Output the (X, Y) coordinate of the center of the cell containing the given text.  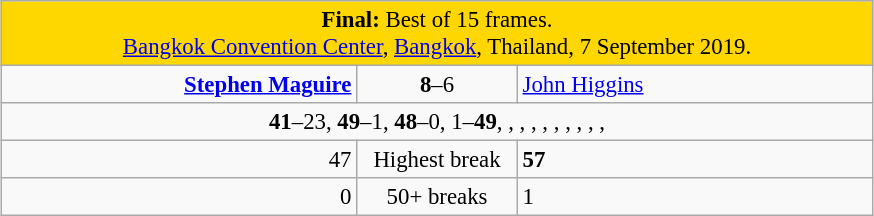
Final: Best of 15 frames. Bangkok Convention Center, Bangkok, Thailand, 7 September 2019. (437, 34)
Stephen Maguire (179, 85)
John Higgins (695, 85)
50+ breaks (438, 197)
Highest break (438, 160)
57 (695, 160)
1 (695, 197)
8–6 (438, 85)
41–23, 49–1, 48–0, 1–49, , , , , , , , , , (437, 122)
0 (179, 197)
47 (179, 160)
